Locate the cell with the specified text and output its (X, Y) center coordinate. 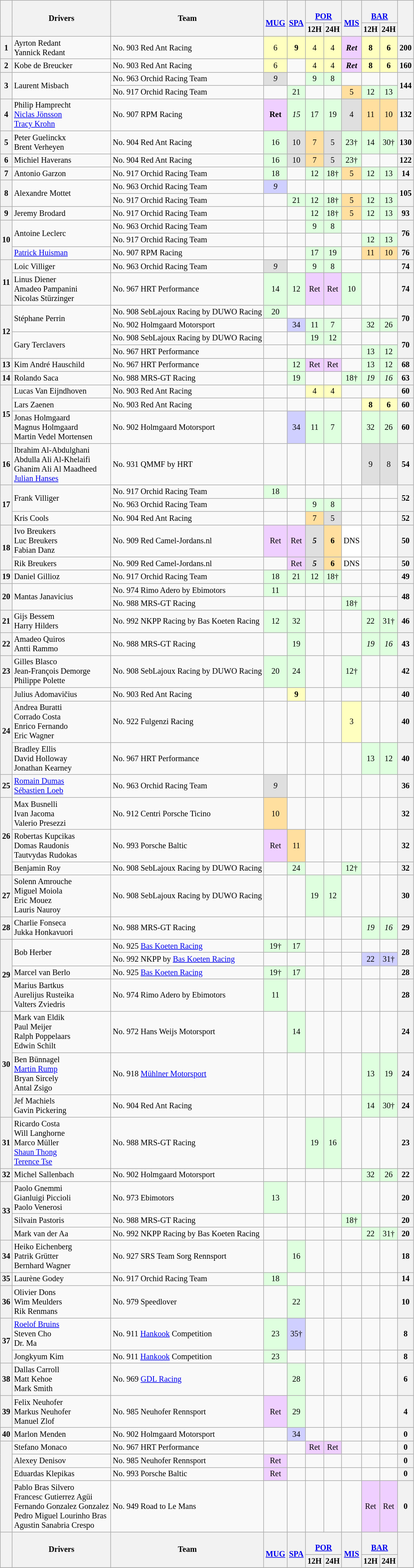
Mark van der Aa (61, 1234)
Jef Machiels Gavin Pickering (61, 1106)
Benjamin Roy (61, 868)
No. 973 Ebimotors (187, 1198)
Stéphane Perrin (61, 318)
Ricardo Costa Will Langhorne Marco Müller Shaun Thong Terence Tse (61, 1143)
No. 931 QMMF by HRT (187, 464)
Alexandre Mottet (61, 193)
Rik Breukers (61, 563)
Lars Zaenen (61, 405)
Solenn Amrouche Miguel Moiola Eric Mouez Lauris Nauroy (61, 896)
Eduardas Klepikas (61, 1474)
Mark van Eldik Paul Meijer Ralph Poppelaars Edwin Schilt (61, 1032)
Jonas Holmgaard Magnus Holmgaard Martin Vedel Mortensen (61, 427)
No. 992 NKPP by Bas Koeten Racing (187, 959)
Felix Neuhofer Markus Neuhofer Manuel Zlof (61, 1412)
1 (6, 48)
35† (297, 1334)
Mantas Janavicius (61, 596)
130 (405, 142)
132 (405, 115)
Philip Hamprecht Niclas Jönsson Tracy Krohn (61, 115)
Paolo Gnemmi Gianluigi Piccioli Paolo Venerosi (61, 1198)
Antonio Garzon (61, 173)
31 (6, 1143)
Daniel Gillioz (61, 577)
68 (405, 365)
49 (405, 577)
Andrea Buratti Corrado Costa Enrico Fernando Eric Wagner (61, 722)
Max Busnelli Ivan Jacoma Valerio Presezzi (61, 814)
2 (6, 65)
48 (405, 596)
Gary Terclavers (61, 344)
Laurène Godey (61, 1279)
Robertas Kupcikas Domas Raudonis Tautvydas Rudokas (61, 845)
93 (405, 213)
Ayrton Redant Yannick Redant (61, 48)
Gilles Blasco Jean-François Demorge Philippe Polette (61, 671)
Bob Herber (61, 953)
160 (405, 65)
Gijs Bessem Harry Hilders (61, 621)
Pablo Bras Silvero Francesc Gutierrez Agüi Fernando Gonzalez Gonzalez Pedro Miguel Lourinho Bras Agustin Sanabria Crespo (61, 1506)
Roelof Bruins Steven Cho Dr. Ma (61, 1334)
Lucas Van Eijndhoven (61, 391)
Bradley Ellis David Holloway Jonathan Kearney (61, 758)
39 (6, 1412)
Heiko Eichenberg Patrik Grütter Bernhard Wagner (61, 1256)
33 (6, 1211)
Michiel Haverans (61, 160)
No. 927 SRS Team Sorg Rennsport (187, 1256)
Antoine Leclerc (61, 233)
Patrick Huisman (61, 253)
Peter Guelinckx Brent Verheyen (61, 142)
Jongkyum Kim (61, 1356)
Marius Bartkus Aurelijus Rusteika Valters Zviedris (61, 995)
No. 912 Centri Porsche Ticino (187, 814)
No. 972 Hans Weijs Motorsport (187, 1032)
Linus Diener Amadeo Pampanini Nicolas Stürzinger (61, 289)
25 (6, 786)
Laurent Misbach (61, 85)
Kris Cools (61, 518)
No. 969 GDL Racing (187, 1379)
Jeremy Brodard (61, 213)
Rolando Saca (61, 378)
Dallas Carroll Matt Kehoe Mark Smith (61, 1379)
Julius Adomavičius (61, 694)
200 (405, 48)
No. 922 Fulgenzi Racing (187, 722)
54 (405, 464)
Kobe de Breucker (61, 65)
Ivo Breukers Luc Breukers Fabian Danz (61, 541)
Loic Villiger (61, 266)
No. 949 Road to Le Mans (187, 1506)
144 (405, 85)
37 (6, 1340)
Charlie Fonseca Jukka Honkavuori (61, 928)
Marcel van Berlo (61, 972)
Amadeo Quiros Antti Rammo (61, 644)
Olivier Dons Wim Meulders Rik Renmans (61, 1302)
42 (405, 671)
Ibrahim Al-Abdulghani Abdulla Ali Al-Khelaifi Ghanim Ali Al Maadheed Julian Hanses (61, 464)
122 (405, 160)
Romain Dumas Sébastien Loeb (61, 786)
35 (6, 1279)
27 (6, 896)
63 (405, 378)
Stefano Monaco (61, 1447)
Frank Villiger (61, 498)
Silvain Pastoris (61, 1220)
46 (405, 621)
105 (405, 193)
Kim André Hauschild (61, 365)
38 (6, 1379)
43 (405, 644)
No. 918 Mühlner Motorsport (187, 1074)
Ben Bünnagel Martin Rump Bryan Sircely Antal Zsigo (61, 1074)
Marlon Menden (61, 1434)
Michel Sallenbach (61, 1175)
No. 979 Speedlover (187, 1302)
Alexey Denisov (61, 1461)
